For the text-containing cell, return its midpoint in (X, Y) coordinate format. 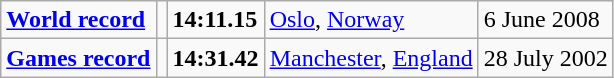
Oslo, Norway (371, 20)
Manchester, England (371, 58)
28 July 2002 (546, 58)
14:31.42 (216, 58)
World record (78, 20)
14:11.15 (216, 20)
Games record (78, 58)
6 June 2008 (546, 20)
